Return the (x, y) coordinate for the center point of the cell that contains the specified text.  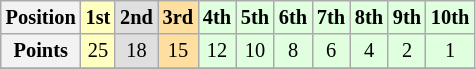
6th (293, 17)
10 (255, 51)
9th (407, 17)
2nd (136, 17)
7th (331, 17)
Position (41, 17)
15 (178, 51)
Points (41, 51)
10th (450, 17)
1st (98, 17)
5th (255, 17)
4th (217, 17)
2 (407, 51)
25 (98, 51)
6 (331, 51)
8th (369, 17)
8 (293, 51)
4 (369, 51)
3rd (178, 17)
12 (217, 51)
18 (136, 51)
1 (450, 51)
